Locate the cell with the specified text and output its (x, y) center coordinate. 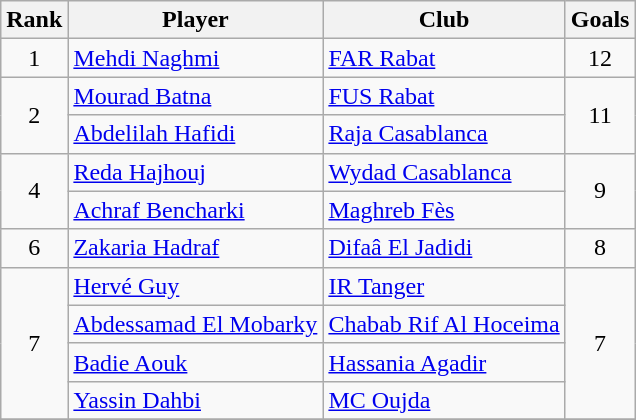
4 (34, 191)
Difaâ El Jadidi (444, 248)
8 (600, 248)
6 (34, 248)
FAR Rabat (444, 58)
Yassin Dahbi (196, 400)
Hervé Guy (196, 286)
Achraf Bencharki (196, 210)
Rank (34, 20)
Mourad Batna (196, 96)
Goals (600, 20)
Wydad Casablanca (444, 172)
1 (34, 58)
Badie Aouk (196, 362)
12 (600, 58)
9 (600, 191)
Mehdi Naghmi (196, 58)
Abdelilah Hafidi (196, 134)
MC Oujda (444, 400)
2 (34, 115)
Reda Hajhouj (196, 172)
FUS Rabat (444, 96)
Maghreb Fès (444, 210)
Abdessamad El Mobarky (196, 324)
Player (196, 20)
11 (600, 115)
Hassania Agadir (444, 362)
Zakaria Hadraf (196, 248)
Club (444, 20)
IR Tanger (444, 286)
Chabab Rif Al Hoceima (444, 324)
Raja Casablanca (444, 134)
